Identify which cell holds the provided text, then report its (X, Y) central coordinate. 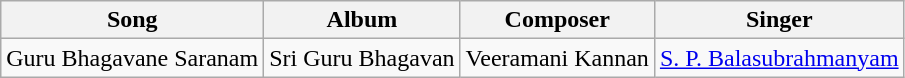
Song (132, 20)
Sri Guru Bhagavan (362, 58)
Guru Bhagavane Saranam (132, 58)
Composer (557, 20)
S. P. Balasubrahmanyam (779, 58)
Veeramani Kannan (557, 58)
Singer (779, 20)
Album (362, 20)
